Return the [x, y] coordinate for the center point of the cell that contains the specified text.  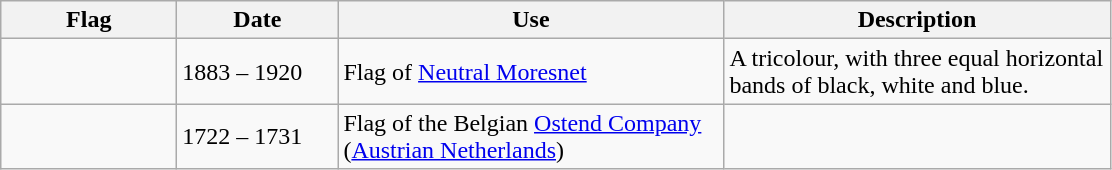
Description [917, 20]
Flag [89, 20]
A tricolour, with three equal horizontal bands of black, white and blue. [917, 72]
1883 – 1920 [258, 72]
1722 – 1731 [258, 136]
Date [258, 20]
Flag of Neutral Moresnet [531, 72]
Flag of the Belgian Ostend Company(Austrian Netherlands) [531, 136]
Use [531, 20]
